For the text-containing cell, return its midpoint in [x, y] coordinate format. 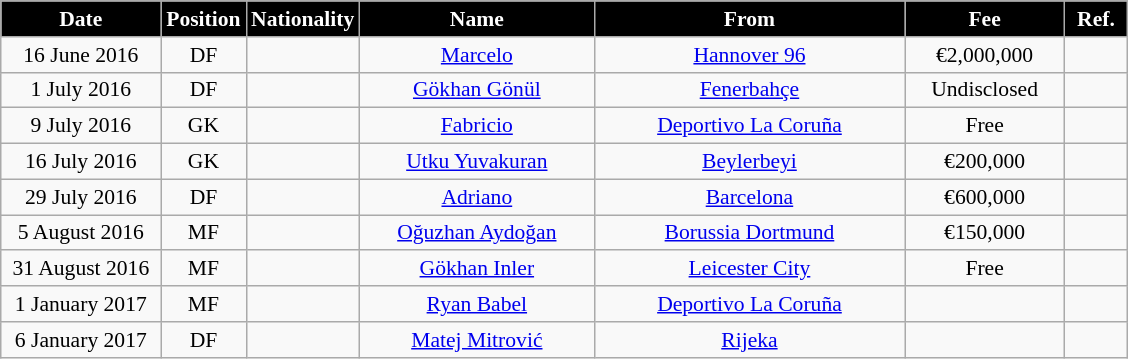
9 July 2016 [81, 126]
1 January 2017 [81, 304]
Gökhan Inler [476, 269]
Adriano [476, 197]
Beylerbeyi [749, 162]
31 August 2016 [81, 269]
Barcelona [749, 197]
5 August 2016 [81, 233]
Hannover 96 [749, 55]
€600,000 [985, 197]
Ref. [1096, 19]
€200,000 [985, 162]
Matej Mitrović [476, 340]
Nationality [302, 19]
Rijeka [749, 340]
Position [204, 19]
29 July 2016 [81, 197]
16 June 2016 [81, 55]
Utku Yuvakuran [476, 162]
Fee [985, 19]
Fenerbahçe [749, 90]
Gökhan Gönül [476, 90]
Name [476, 19]
Borussia Dortmund [749, 233]
Leicester City [749, 269]
€2,000,000 [985, 55]
Fabricio [476, 126]
Date [81, 19]
6 January 2017 [81, 340]
Marcelo [476, 55]
Undisclosed [985, 90]
Oğuzhan Aydoğan [476, 233]
From [749, 19]
16 July 2016 [81, 162]
Ryan Babel [476, 304]
€150,000 [985, 233]
1 July 2016 [81, 90]
